Return the (X, Y) coordinate for the center point of the cell that contains the specified text.  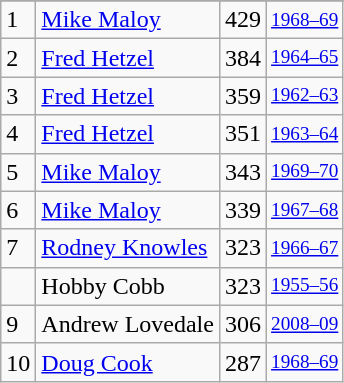
1966–67 (305, 248)
Rodney Knowles (128, 248)
5 (18, 172)
Andrew Lovedale (128, 324)
3 (18, 96)
4 (18, 134)
2008–09 (305, 324)
1963–64 (305, 134)
306 (242, 324)
Hobby Cobb (128, 286)
7 (18, 248)
9 (18, 324)
1967–68 (305, 210)
2 (18, 58)
359 (242, 96)
351 (242, 134)
339 (242, 210)
1962–63 (305, 96)
384 (242, 58)
1964–65 (305, 58)
6 (18, 210)
1969–70 (305, 172)
343 (242, 172)
287 (242, 362)
1 (18, 20)
Doug Cook (128, 362)
1955–56 (305, 286)
10 (18, 362)
429 (242, 20)
